Determine the [X, Y] coordinate at the center of the cell enclosing the given text.  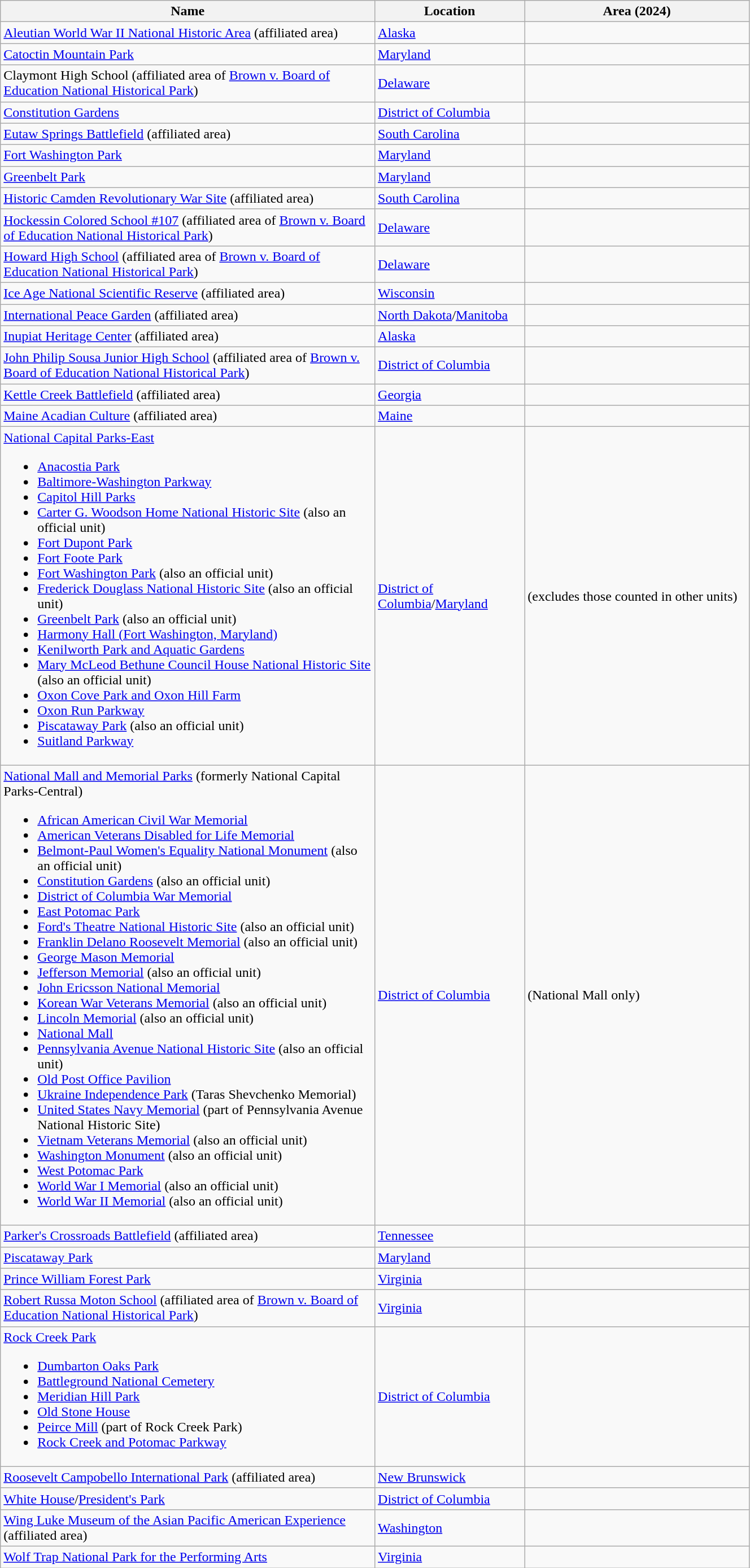
Location [450, 11]
Catoctin Mountain Park [187, 54]
Ice Age National Scientific Reserve (affiliated area) [187, 293]
Piscataway Park [187, 1257]
Claymont High School (affiliated area of Brown v. Board of Education National Historical Park) [187, 84]
Area (2024) [637, 11]
Name [187, 11]
Wolf Trap National Park for the Performing Arts [187, 1557]
International Peace Garden (affiliated area) [187, 315]
Robert Russa Moton School (affiliated area of Brown v. Board of Education National Historical Park) [187, 1308]
Inupiat Heritage Center (affiliated area) [187, 337]
(excludes those counted in other units) [637, 596]
Howard High School (affiliated area of Brown v. Board of Education National Historical Park) [187, 264]
New Brunswick [450, 1477]
Greenbelt Park [187, 177]
Fort Washington Park [187, 155]
Maine [450, 416]
Constitution Gardens [187, 112]
Washington [450, 1528]
Georgia [450, 395]
Hockessin Colored School #107 (affiliated area of Brown v. Board of Education National Historical Park) [187, 227]
John Philip Sousa Junior High School (affiliated area of Brown v. Board of Education National Historical Park) [187, 366]
Maine Acadian Culture (affiliated area) [187, 416]
Tennessee [450, 1236]
Parker's Crossroads Battlefield (affiliated area) [187, 1236]
Kettle Creek Battlefield (affiliated area) [187, 395]
Historic Camden Revolutionary War Site (affiliated area) [187, 198]
Eutaw Springs Battlefield (affiliated area) [187, 134]
Wisconsin [450, 293]
North Dakota/Manitoba [450, 315]
(National Mall only) [637, 995]
Roosevelt Campobello International Park (affiliated area) [187, 1477]
Prince William Forest Park [187, 1279]
Aleutian World War II National Historic Area (affiliated area) [187, 33]
Wing Luke Museum of the Asian Pacific American Experience (affiliated area) [187, 1528]
White House/President's Park [187, 1499]
District of Columbia/Maryland [450, 596]
